Return [X, Y] of the center of cell containing provided text 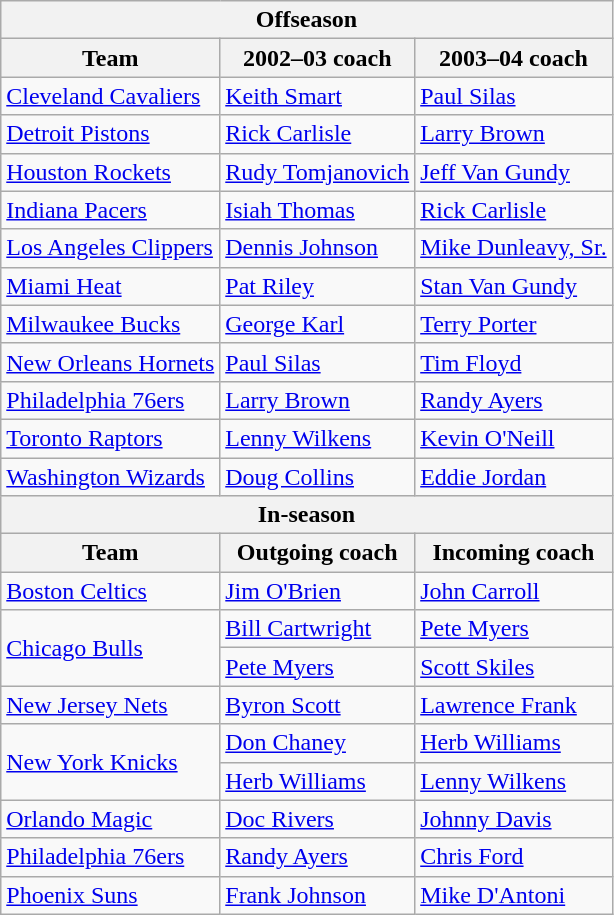
Outgoing coach [318, 553]
New Orleans Hornets [110, 362]
Chicago Bulls [110, 648]
Incoming coach [514, 553]
Doc Rivers [318, 819]
New Jersey Nets [110, 705]
Jeff Van Gundy [514, 172]
New York Knicks [110, 762]
Chris Ford [514, 857]
Terry Porter [514, 324]
2002–03 coach [318, 58]
Detroit Pistons [110, 134]
Frank Johnson [318, 895]
Rudy Tomjanovich [318, 172]
Tim Floyd [514, 362]
Lawrence Frank [514, 705]
Mike D'Antoni [514, 895]
Indiana Pacers [110, 210]
Don Chaney [318, 743]
Doug Collins [318, 477]
Scott Skiles [514, 667]
John Carroll [514, 591]
Phoenix Suns [110, 895]
2003–04 coach [514, 58]
Toronto Raptors [110, 438]
Orlando Magic [110, 819]
Johnny Davis [514, 819]
Washington Wizards [110, 477]
Boston Celtics [110, 591]
In-season [306, 515]
Jim O'Brien [318, 591]
Kevin O'Neill [514, 438]
Byron Scott [318, 705]
Cleveland Cavaliers [110, 96]
Isiah Thomas [318, 210]
Pat Riley [318, 286]
Milwaukee Bucks [110, 324]
Los Angeles Clippers [110, 248]
Eddie Jordan [514, 477]
Mike Dunleavy, Sr. [514, 248]
Dennis Johnson [318, 248]
George Karl [318, 324]
Stan Van Gundy [514, 286]
Bill Cartwright [318, 629]
Miami Heat [110, 286]
Houston Rockets [110, 172]
Keith Smart [318, 96]
Offseason [306, 20]
